Find where the given text appears and provide that cell's center as (x, y) coordinate. 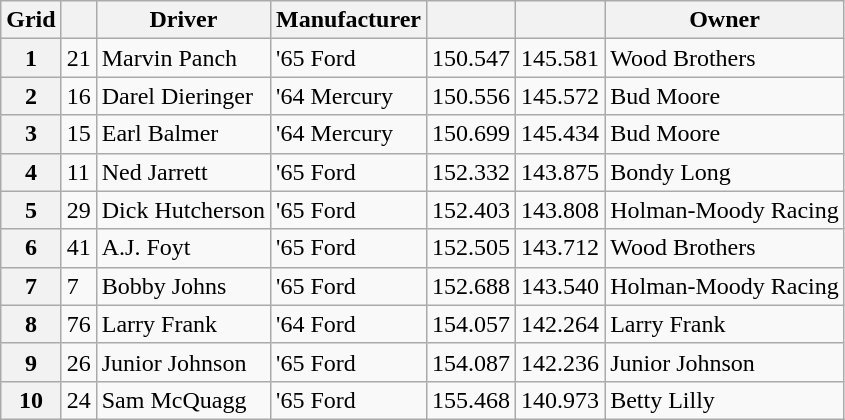
24 (78, 400)
142.236 (560, 362)
152.688 (470, 286)
150.547 (470, 58)
142.264 (560, 324)
145.572 (560, 96)
140.973 (560, 400)
Bondy Long (725, 172)
Driver (183, 20)
76 (78, 324)
21 (78, 58)
143.540 (560, 286)
143.808 (560, 210)
Grid (31, 20)
Dick Hutcherson (183, 210)
145.434 (560, 134)
1 (31, 58)
4 (31, 172)
Ned Jarrett (183, 172)
Darel Dieringer (183, 96)
154.087 (470, 362)
6 (31, 248)
145.581 (560, 58)
143.875 (560, 172)
10 (31, 400)
5 (31, 210)
26 (78, 362)
Earl Balmer (183, 134)
Owner (725, 20)
41 (78, 248)
3 (31, 134)
15 (78, 134)
Betty Lilly (725, 400)
Bobby Johns (183, 286)
152.505 (470, 248)
143.712 (560, 248)
150.699 (470, 134)
11 (78, 172)
16 (78, 96)
'64 Ford (349, 324)
152.332 (470, 172)
154.057 (470, 324)
A.J. Foyt (183, 248)
Manufacturer (349, 20)
9 (31, 362)
Marvin Panch (183, 58)
29 (78, 210)
150.556 (470, 96)
152.403 (470, 210)
2 (31, 96)
Sam McQuagg (183, 400)
8 (31, 324)
155.468 (470, 400)
